Search for the cell housing the specified text and yield its [x, y] center coordinate. 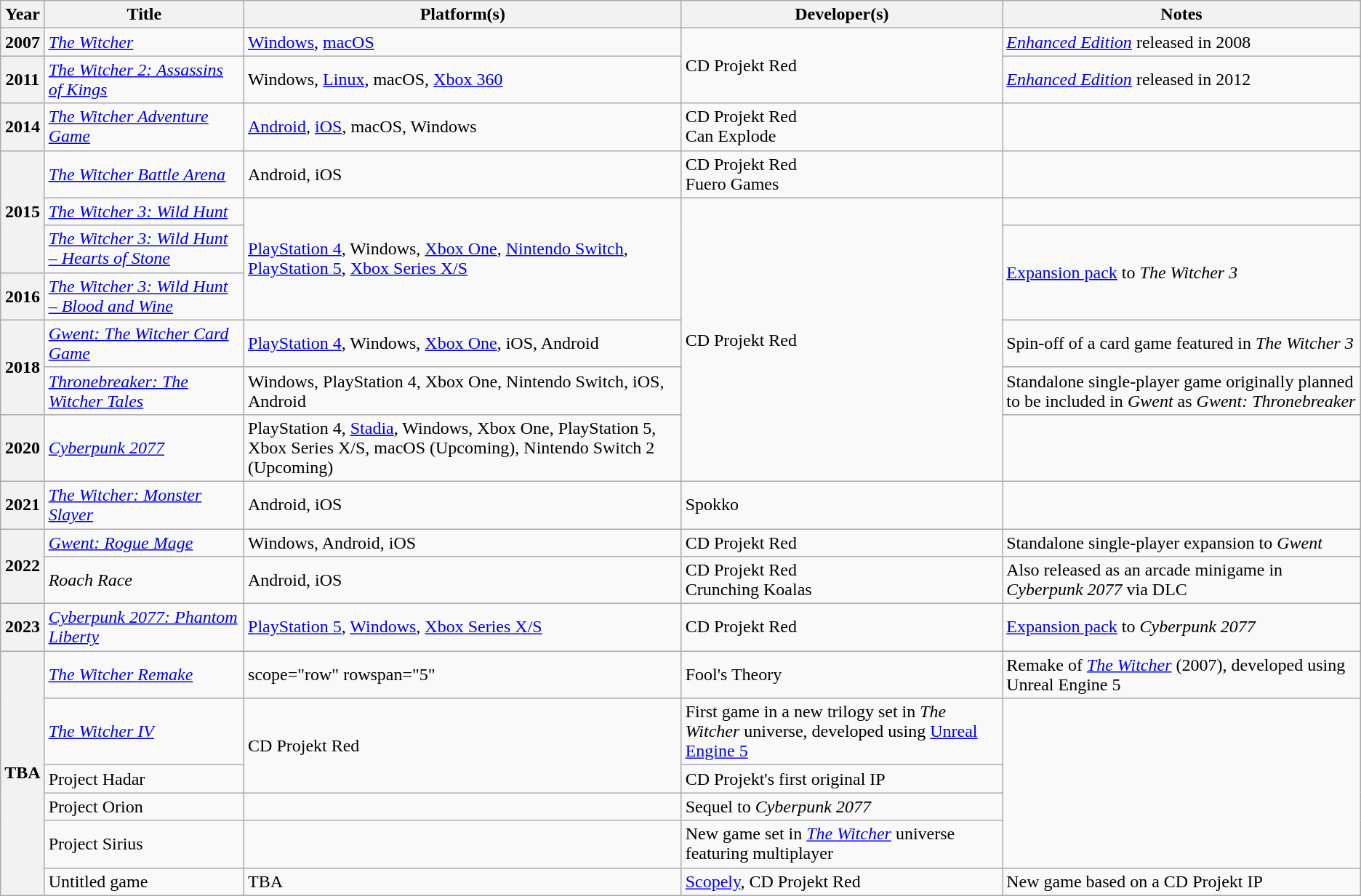
2014 [23, 126]
Roach Race [144, 580]
Fool's Theory [842, 674]
Android, iOS, macOS, Windows [463, 126]
Windows, PlayStation 4, Xbox One, Nintendo Switch, iOS, Android [463, 391]
New game based on a CD Projekt IP [1182, 881]
CD Projekt RedCan Explode [842, 126]
PlayStation 4, Windows, Xbox One, iOS, Android [463, 343]
Cyberpunk 2077 [144, 448]
Windows, Android, iOS [463, 543]
2018 [23, 367]
Spokko [842, 504]
2022 [23, 567]
The Witcher 3: Wild Hunt – Blood and Wine [144, 296]
Windows, Linux, macOS, Xbox 360 [463, 80]
scope="row" rowspan="5" [463, 674]
Sequel to Cyberpunk 2077 [842, 807]
The Witcher IV [144, 732]
2007 [23, 42]
New game set in The Witcher universe featuring multiplayer [842, 844]
Title [144, 15]
Project Hadar [144, 779]
PlayStation 4, Stadia, Windows, Xbox One, PlayStation 5, Xbox Series X/S, macOS (Upcoming), Nintendo Switch 2 (Upcoming) [463, 448]
The Witcher Remake [144, 674]
Gwent: The Witcher Card Game [144, 343]
The Witcher 3: Wild Hunt [144, 211]
Year [23, 15]
Developer(s) [842, 15]
2021 [23, 504]
The Witcher [144, 42]
Project Sirius [144, 844]
Notes [1182, 15]
CD Projekt's first original IP [842, 779]
Also released as an arcade minigame in Cyberpunk 2077 via DLC [1182, 580]
2020 [23, 448]
Untitled game [144, 881]
Expansion pack to Cyberpunk 2077 [1182, 628]
Standalone single-player game originally planned to be included in Gwent as Gwent: Thronebreaker [1182, 391]
The Witcher Battle Arena [144, 174]
Gwent: Rogue Mage [144, 543]
2023 [23, 628]
First game in a new trilogy set in The Witcher universe, developed using Unreal Engine 5 [842, 732]
Enhanced Edition released in 2012 [1182, 80]
Spin-off of a card game featured in The Witcher 3 [1182, 343]
Windows, macOS [463, 42]
The Witcher: Monster Slayer [144, 504]
The Witcher 3: Wild Hunt – Hearts of Stone [144, 249]
Standalone single-player expansion to Gwent [1182, 543]
The Witcher Adventure Game [144, 126]
CD Projekt RedFuero Games [842, 174]
PlayStation 4, Windows, Xbox One, Nintendo Switch, PlayStation 5, Xbox Series X/S [463, 259]
Platform(s) [463, 15]
Thronebreaker: The Witcher Tales [144, 391]
Project Orion [144, 807]
2015 [23, 211]
Remake of The Witcher (2007), developed using Unreal Engine 5 [1182, 674]
Cyberpunk 2077: Phantom Liberty [144, 628]
CD Projekt RedCrunching Koalas [842, 580]
2016 [23, 296]
Scopely, CD Projekt Red [842, 881]
Expansion pack to The Witcher 3 [1182, 273]
PlayStation 5, Windows, Xbox Series X/S [463, 628]
The Witcher 2: Assassins of Kings [144, 80]
2011 [23, 80]
Enhanced Edition released in 2008 [1182, 42]
